Search for the cell housing the specified text and yield its (x, y) center coordinate. 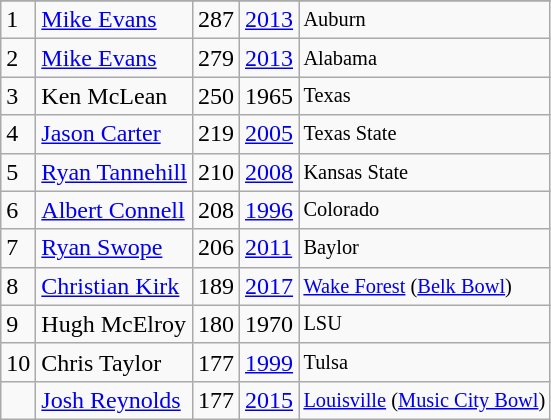
Ryan Tannehill (114, 172)
Christian Kirk (114, 286)
279 (216, 58)
7 (18, 248)
10 (18, 362)
180 (216, 324)
Ken McLean (114, 96)
Alabama (425, 58)
208 (216, 210)
Ryan Swope (114, 248)
1999 (270, 362)
Josh Reynolds (114, 400)
LSU (425, 324)
206 (216, 248)
1 (18, 20)
6 (18, 210)
219 (216, 134)
Colorado (425, 210)
Texas State (425, 134)
210 (216, 172)
2015 (270, 400)
Jason Carter (114, 134)
8 (18, 286)
1996 (270, 210)
Albert Connell (114, 210)
Wake Forest (Belk Bowl) (425, 286)
Hugh McElroy (114, 324)
Louisville (Music City Bowl) (425, 400)
2017 (270, 286)
Chris Taylor (114, 362)
2005 (270, 134)
Tulsa (425, 362)
1970 (270, 324)
2008 (270, 172)
2 (18, 58)
5 (18, 172)
Kansas State (425, 172)
2011 (270, 248)
4 (18, 134)
Texas (425, 96)
250 (216, 96)
1965 (270, 96)
287 (216, 20)
Auburn (425, 20)
9 (18, 324)
189 (216, 286)
Baylor (425, 248)
3 (18, 96)
